Capture the cell that displays the provided text and extract its (X, Y) central coordinate. 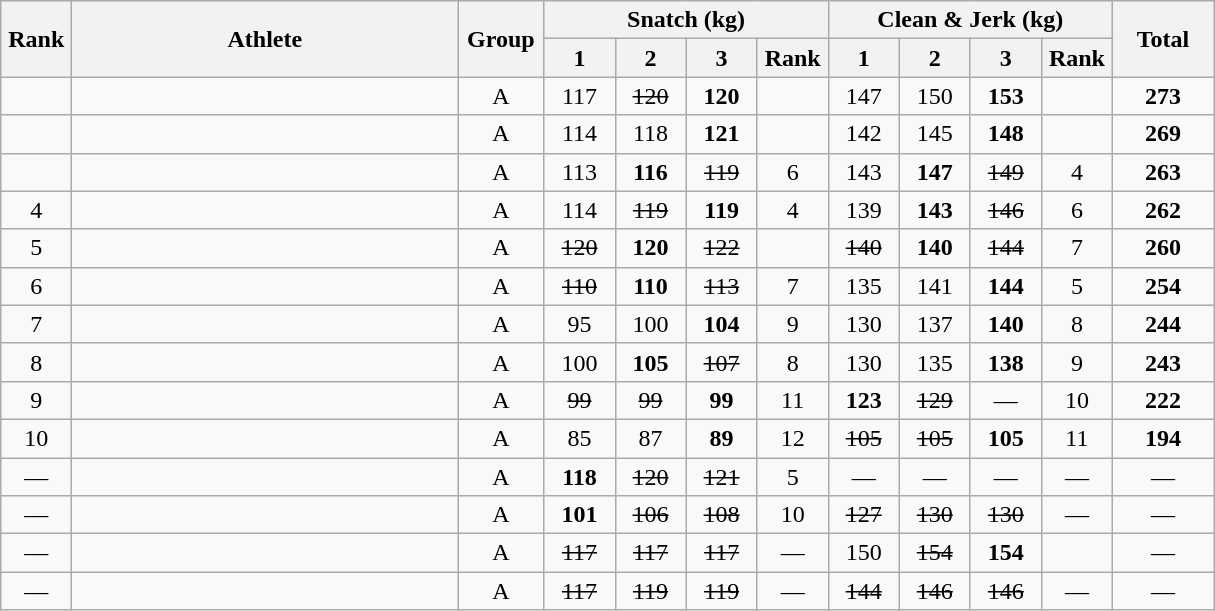
263 (1162, 172)
260 (1162, 248)
269 (1162, 134)
137 (934, 324)
222 (1162, 400)
Snatch (kg) (686, 20)
Clean & Jerk (kg) (970, 20)
122 (722, 248)
Athlete (265, 39)
243 (1162, 362)
95 (580, 324)
106 (650, 515)
153 (1006, 96)
104 (722, 324)
138 (1006, 362)
85 (580, 438)
139 (864, 210)
89 (722, 438)
262 (1162, 210)
254 (1162, 286)
148 (1006, 134)
127 (864, 515)
107 (722, 362)
123 (864, 400)
141 (934, 286)
194 (1162, 438)
108 (722, 515)
Total (1162, 39)
244 (1162, 324)
149 (1006, 172)
101 (580, 515)
Group (501, 39)
12 (792, 438)
142 (864, 134)
116 (650, 172)
87 (650, 438)
145 (934, 134)
129 (934, 400)
273 (1162, 96)
